Determine the [X, Y] coordinate at the center of the cell enclosing the given text.  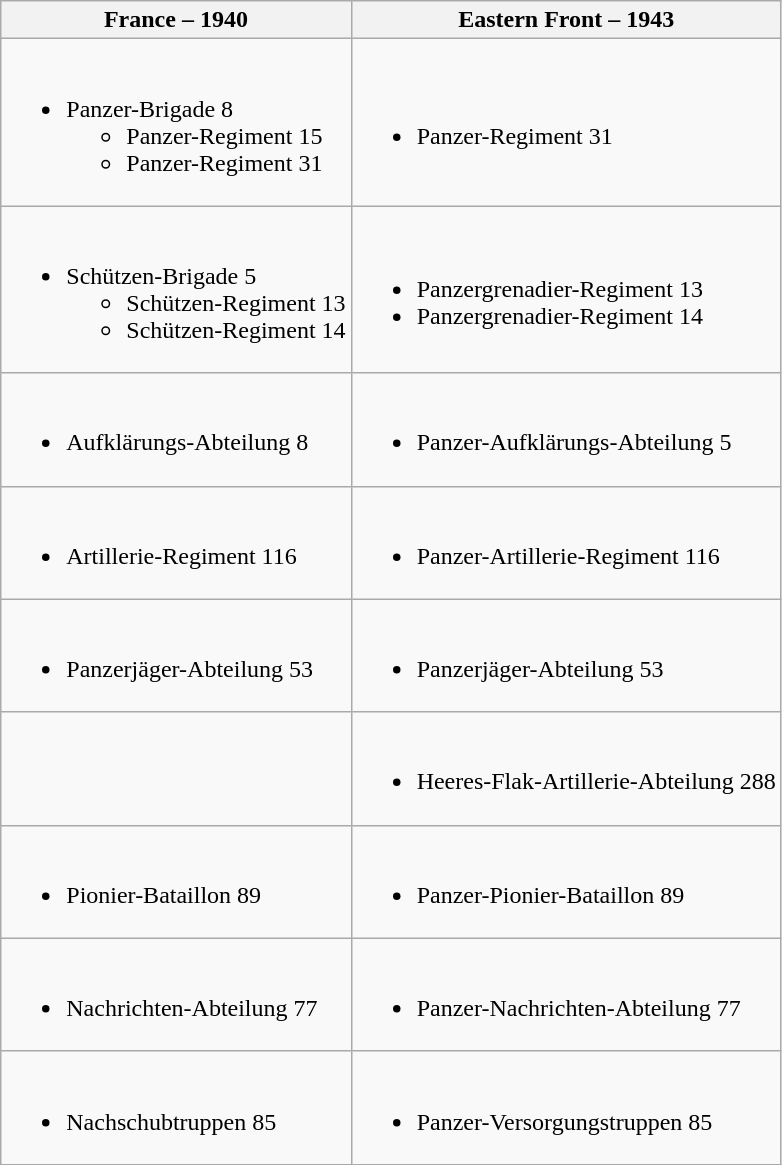
Pionier-Bataillon 89 [176, 882]
France – 1940 [176, 20]
Heeres-Flak-Artillerie-Abteilung 288 [566, 768]
Nachrichten-Abteilung 77 [176, 994]
Panzer-Nachrichten-Abteilung 77 [566, 994]
Panzer-Brigade 8Panzer-Regiment 15Panzer-Regiment 31 [176, 122]
Aufklärungs-Abteilung 8 [176, 430]
Panzer-Aufklärungs-Abteilung 5 [566, 430]
Nachschubtruppen 85 [176, 1108]
Panzer-Pionier-Bataillon 89 [566, 882]
Schützen-Brigade 5Schützen-Regiment 13Schützen-Regiment 14 [176, 290]
Eastern Front – 1943 [566, 20]
Panzer-Versorgungstruppen 85 [566, 1108]
Panzer-Artillerie-Regiment 116 [566, 542]
Artillerie-Regiment 116 [176, 542]
Panzergrenadier-Regiment 13Panzergrenadier-Regiment 14 [566, 290]
Panzer-Regiment 31 [566, 122]
